Capture the cell that displays the provided text and extract its (X, Y) central coordinate. 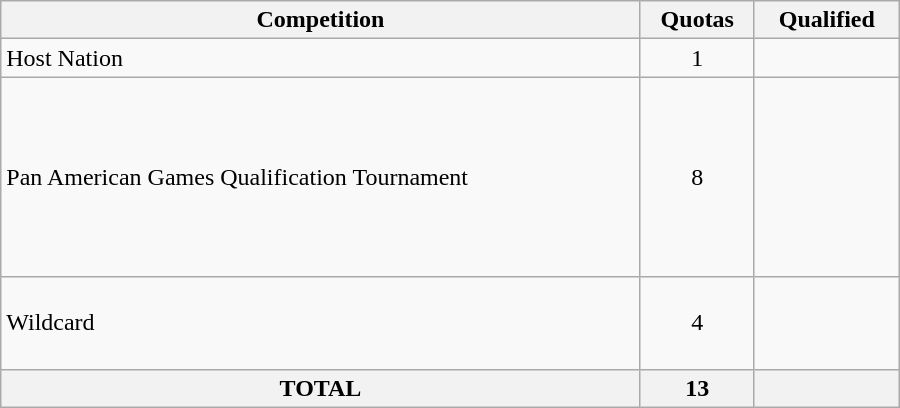
Pan American Games Qualification Tournament (320, 177)
4 (697, 323)
Competition (320, 20)
Host Nation (320, 58)
8 (697, 177)
13 (697, 388)
Quotas (697, 20)
Wildcard (320, 323)
TOTAL (320, 388)
Qualified (826, 20)
1 (697, 58)
